Locate the cell with the specified text and output its (x, y) center coordinate. 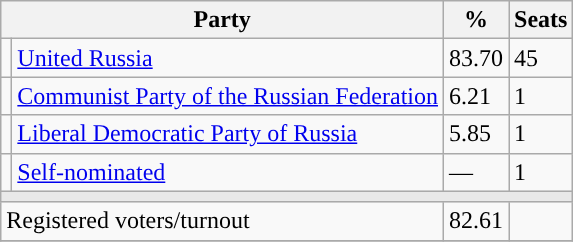
United Russia (228, 58)
45 (541, 58)
Liberal Democratic Party of Russia (228, 134)
% (476, 20)
6.21 (476, 96)
5.85 (476, 134)
82.61 (476, 221)
Self-nominated (228, 172)
— (476, 172)
Seats (541, 20)
Registered voters/turnout (222, 221)
Party (222, 20)
83.70 (476, 58)
Communist Party of the Russian Federation (228, 96)
